From the cell containing the given text, extract its center point as (X, Y) coordinate. 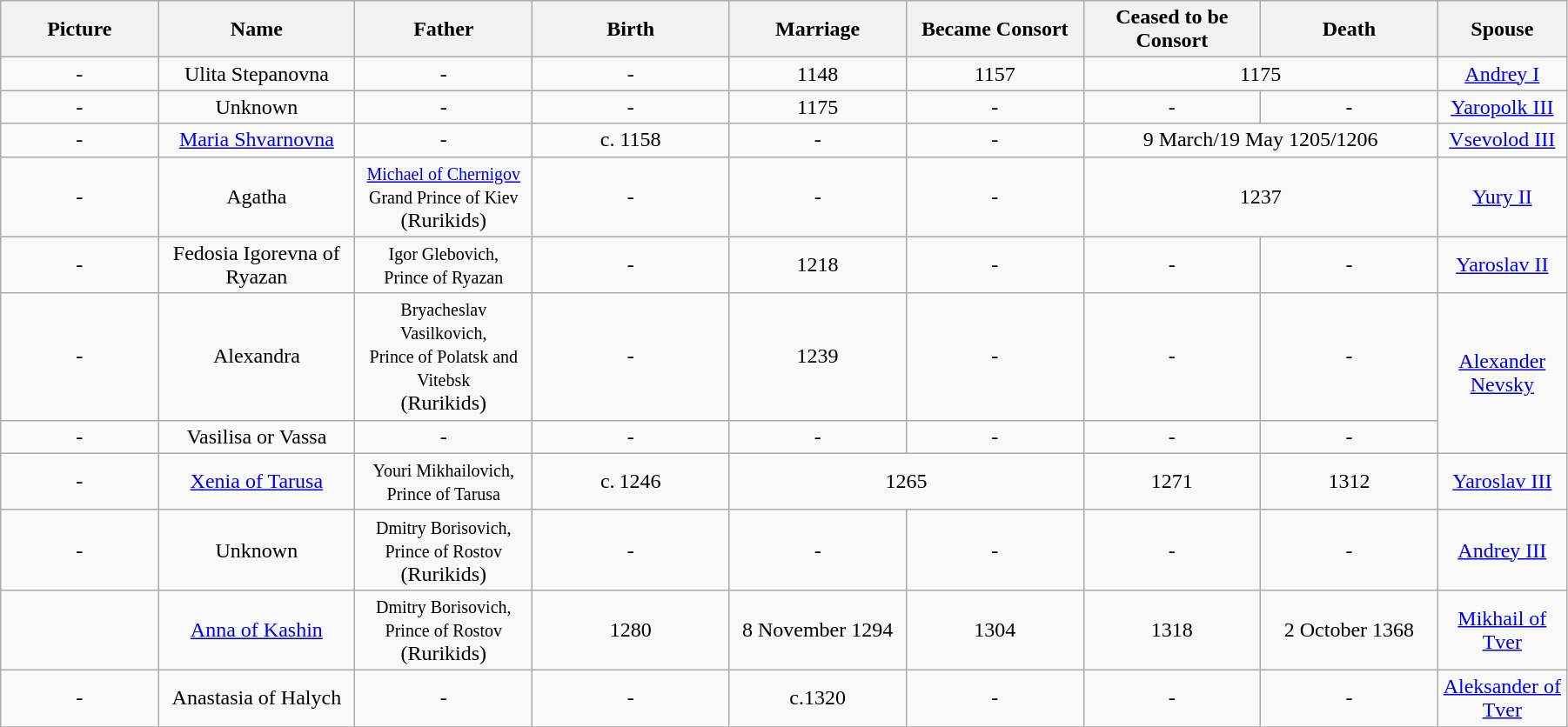
1157 (995, 74)
Ulita Stepanovna (257, 74)
Father (444, 30)
1280 (631, 630)
Picture (80, 30)
Alexander Nevsky (1502, 373)
Fedosia Igorevna of Ryazan (257, 264)
Alexandra (257, 357)
Andrey I (1502, 74)
Yury II (1502, 197)
Youri Mikhailovich,Prince of Tarusa (444, 482)
9 March/19 May 1205/1206 (1260, 140)
1318 (1172, 630)
Mikhail of Tver (1502, 630)
Igor Glebovich,Prince of Ryazan (444, 264)
Agatha (257, 197)
Became Consort (995, 30)
Anna of Kashin (257, 630)
Michael of ChernigovGrand Prince of Kiev(Rurikids) (444, 197)
c.1320 (818, 697)
Anastasia of Halych (257, 697)
Spouse (1502, 30)
Ceased to be Consort (1172, 30)
1218 (818, 264)
Yaroslav II (1502, 264)
1312 (1350, 482)
Bryacheslav Vasilkovich,Prince of Polatsk and Vitebsk(Rurikids) (444, 357)
Xenia of Tarusa (257, 482)
Vasilisa or Vassa (257, 437)
Name (257, 30)
Maria Shvarnovna (257, 140)
Yaropolk III (1502, 107)
2 October 1368 (1350, 630)
Marriage (818, 30)
1237 (1260, 197)
1148 (818, 74)
Aleksander of Tver (1502, 697)
Death (1350, 30)
Andrey III (1502, 550)
8 November 1294 (818, 630)
1271 (1172, 482)
Birth (631, 30)
c. 1246 (631, 482)
c. 1158 (631, 140)
1304 (995, 630)
1239 (818, 357)
Vsevolod III (1502, 140)
Yaroslav III (1502, 482)
1265 (907, 482)
